Determine the [x, y] coordinate at the center of the cell enclosing the given text.  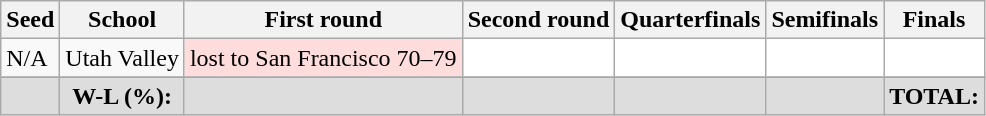
lost to San Francisco 70–79 [323, 58]
Second round [538, 20]
Seed [30, 20]
N/A [30, 58]
Utah Valley [122, 58]
School [122, 20]
Quarterfinals [690, 20]
Semifinals [825, 20]
TOTAL: [934, 96]
W-L (%): [122, 96]
First round [323, 20]
Finals [934, 20]
